Locate the cell with the specified text and output its (x, y) center coordinate. 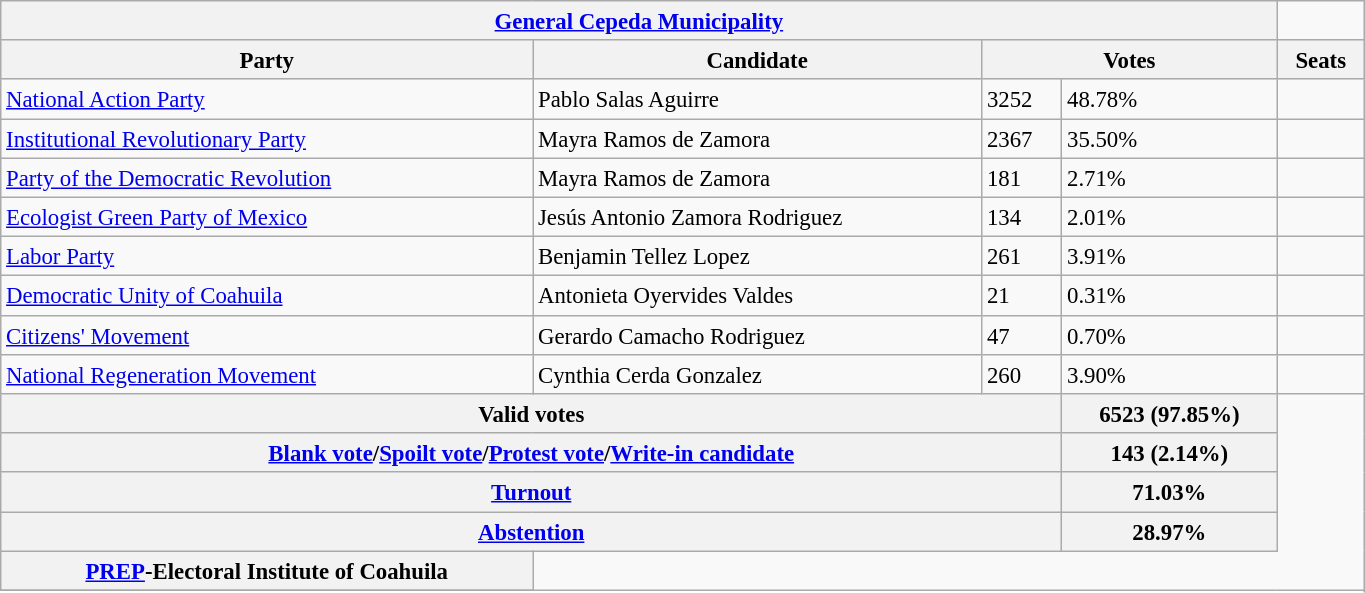
Ecologist Green Party of Mexico (267, 216)
Votes (1130, 60)
21 (1022, 296)
260 (1022, 374)
Turnout (532, 492)
Gerardo Camacho Rodriguez (758, 334)
National Regeneration Movement (267, 374)
Abstention (532, 532)
Cynthia Cerda Gonzalez (758, 374)
Valid votes (532, 414)
Citizens' Movement (267, 334)
48.78% (1170, 100)
35.50% (1170, 138)
PREP-Electoral Institute of Coahuila (267, 570)
Benjamin Tellez Lopez (758, 256)
Institutional Revolutionary Party (267, 138)
Candidate (758, 60)
2.71% (1170, 178)
2367 (1022, 138)
47 (1022, 334)
Blank vote/Spoilt vote/Protest vote/Write-in candidate (532, 452)
Party (267, 60)
Democratic Unity of Coahuila (267, 296)
Antonieta Oyervides Valdes (758, 296)
6523 (97.85%) (1170, 414)
3.90% (1170, 374)
3.91% (1170, 256)
71.03% (1170, 492)
28.97% (1170, 532)
General Cepeda Municipality (639, 20)
261 (1022, 256)
0.31% (1170, 296)
0.70% (1170, 334)
2.01% (1170, 216)
134 (1022, 216)
Party of the Democratic Revolution (267, 178)
Jesús Antonio Zamora Rodriguez (758, 216)
Seats (1320, 60)
Labor Party (267, 256)
181 (1022, 178)
National Action Party (267, 100)
3252 (1022, 100)
Pablo Salas Aguirre (758, 100)
143 (2.14%) (1170, 452)
